Scan for the cell matching the given text and deliver its (X, Y) coordinate at center. 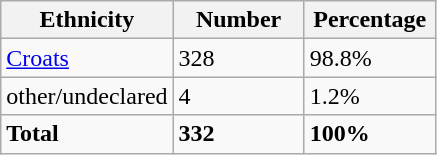
other/undeclared (87, 96)
100% (370, 134)
Ethnicity (87, 20)
Total (87, 134)
328 (238, 58)
Percentage (370, 20)
Croats (87, 58)
Number (238, 20)
332 (238, 134)
98.8% (370, 58)
1.2% (370, 96)
4 (238, 96)
